Search for the cell housing the specified text and yield its (X, Y) center coordinate. 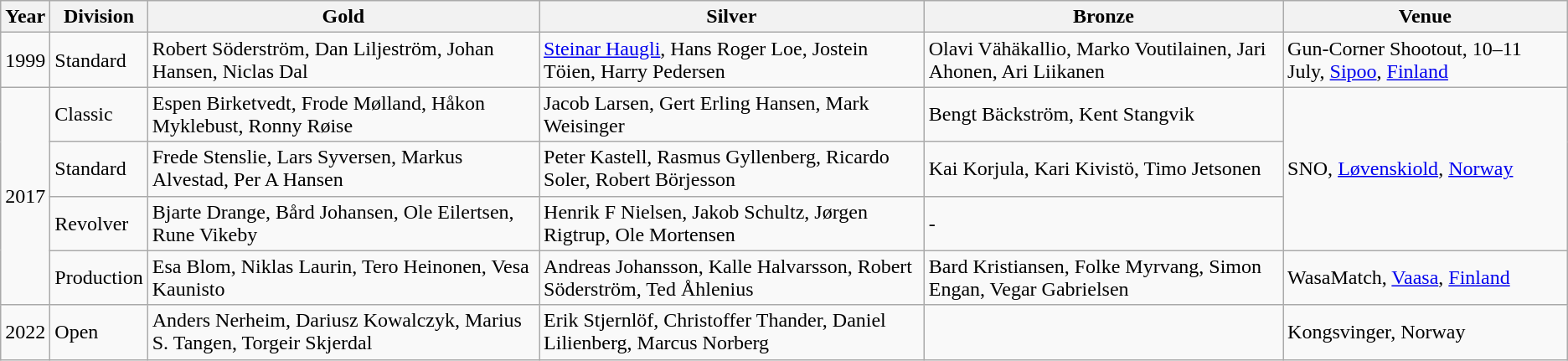
Esa Blom, Niklas Laurin, Tero Heinonen, Vesa Kaunisto (343, 278)
Erik Stjernlöf, Christoffer Thander, Daniel Lilienberg, Marcus Norberg (732, 332)
Bronze (1103, 17)
Venue (1426, 17)
Steinar Haugli, Hans Roger Loe, Jostein Töien, Harry Pedersen (732, 60)
SNO, Løvenskiold, Norway (1426, 169)
Bengt Bäckström, Kent Stangvik (1103, 114)
Jacob Larsen, Gert Erling Hansen, Mark Weisinger (732, 114)
Gun-Corner Shootout, 10–11 July, Sipoo, Finland (1426, 60)
1999 (25, 60)
Classic (99, 114)
Production (99, 278)
Olavi Vähäkallio, Marko Voutilainen, Jari Ahonen, Ari Liikanen (1103, 60)
Anders Nerheim, Dariusz Kowalczyk, Marius S. Tangen, Torgeir Skjerdal (343, 332)
Peter Kastell, Rasmus Gyllenberg, Ricardo Soler, Robert Börjesson (732, 169)
Espen Birketvedt, Frode Mølland, Håkon Myklebust, Ronny Røise (343, 114)
- (1103, 223)
Andreas Johansson, Kalle Halvarsson, Robert Söderström, Ted Åhlenius (732, 278)
Bard Kristiansen, Folke Myrvang, Simon Engan, Vegar Gabrielsen (1103, 278)
Division (99, 17)
Silver (732, 17)
WasaMatch, Vaasa, Finland (1426, 278)
Open (99, 332)
Revolver (99, 223)
Bjarte Drange, Bård Johansen, Ole Eilertsen, Rune Vikeby (343, 223)
Frede Stenslie, Lars Syversen, Markus Alvestad, Per A Hansen (343, 169)
2022 (25, 332)
Gold (343, 17)
2017 (25, 196)
Kai Korjula, Kari Kivistö, Timo Jetsonen (1103, 169)
Year (25, 17)
Henrik F Nielsen, Jakob Schultz, Jørgen Rigtrup, Ole Mortensen (732, 223)
Robert Söderström, Dan Liljeström, Johan Hansen, Niclas Dal (343, 60)
Kongsvinger, Norway (1426, 332)
